Detect which cell encompasses the target text, then output its (X, Y) center coordinate. 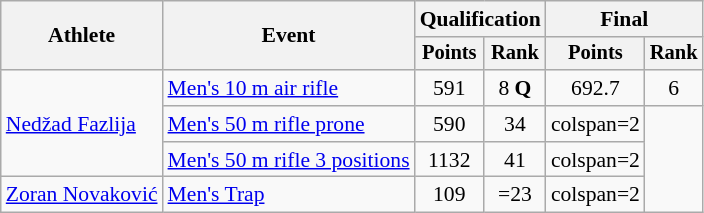
=23 (515, 195)
Men's 10 m air rifle (289, 88)
590 (450, 124)
Men's 50 m rifle 3 positions (289, 160)
Zoran Novaković (82, 195)
109 (450, 195)
6 (674, 88)
Qualification (480, 19)
591 (450, 88)
Final (624, 19)
692.7 (596, 88)
1132 (450, 160)
8 Q (515, 88)
Event (289, 36)
34 (515, 124)
Athlete (82, 36)
Men's Trap (289, 195)
Nedžad Fazlija (82, 124)
41 (515, 160)
Men's 50 m rifle prone (289, 124)
